Return the (X, Y) coordinate for the center point of the cell that contains the specified text.  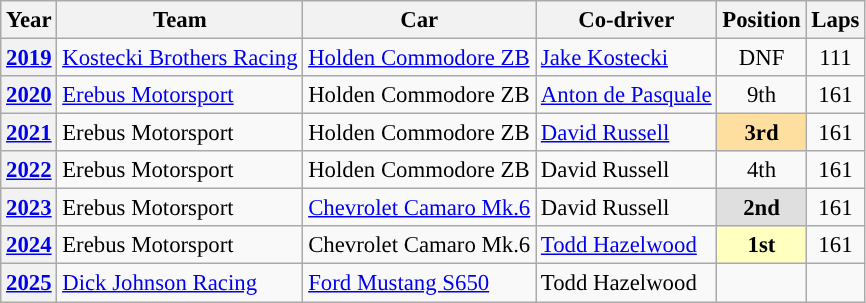
2023 (29, 208)
Co-driver (626, 20)
Kostecki Brothers Racing (180, 58)
2nd (762, 208)
DNF (762, 58)
Ford Mustang S650 (420, 283)
2021 (29, 133)
4th (762, 170)
Year (29, 20)
2022 (29, 170)
2020 (29, 95)
2025 (29, 283)
9th (762, 95)
2024 (29, 245)
Team (180, 20)
Position (762, 20)
111 (836, 58)
Laps (836, 20)
2019 (29, 58)
3rd (762, 133)
Dick Johnson Racing (180, 283)
Car (420, 20)
1st (762, 245)
Jake Kostecki (626, 58)
Anton de Pasquale (626, 95)
